Search for the cell housing the specified text and yield its [x, y] center coordinate. 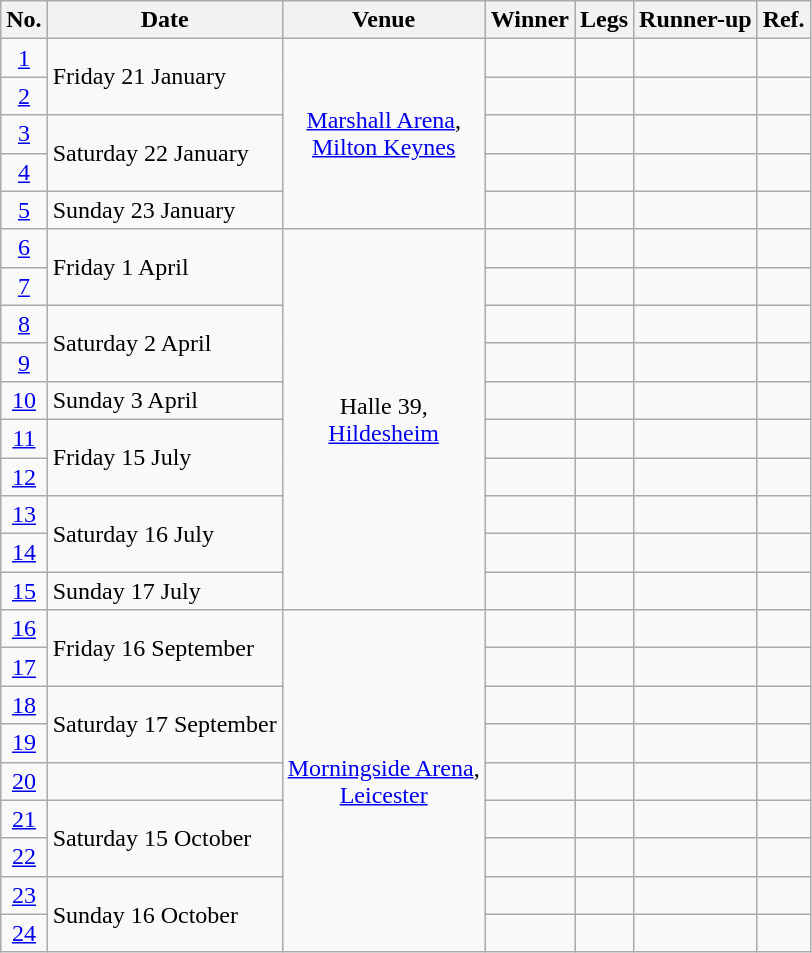
Friday 21 January [164, 77]
Ref. [784, 20]
20 [24, 781]
Runner-up [696, 20]
15 [24, 591]
Halle 39, Hildesheim [384, 420]
6 [24, 248]
13 [24, 515]
5 [24, 210]
21 [24, 819]
Friday 1 April [164, 267]
23 [24, 895]
24 [24, 933]
9 [24, 362]
22 [24, 857]
1 [24, 58]
Saturday 15 October [164, 838]
Sunday 3 April [164, 400]
No. [24, 20]
Friday 15 July [164, 457]
Sunday 23 January [164, 210]
Sunday 17 July [164, 591]
10 [24, 400]
Saturday 16 July [164, 534]
11 [24, 438]
Morningside Arena, Leicester [384, 782]
Marshall Arena, Milton Keynes [384, 134]
Date [164, 20]
3 [24, 134]
Winner [530, 20]
Friday 16 September [164, 648]
Sunday 16 October [164, 914]
Saturday 17 September [164, 724]
4 [24, 172]
12 [24, 477]
7 [24, 286]
Legs [604, 20]
2 [24, 96]
18 [24, 705]
19 [24, 743]
14 [24, 553]
Venue [384, 20]
16 [24, 629]
17 [24, 667]
Saturday 2 April [164, 343]
8 [24, 324]
Saturday 22 January [164, 153]
